Extract the (x, y) coordinate from the center of the cell holding the provided text.  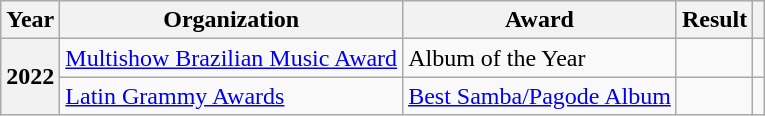
Year (30, 20)
Award (540, 20)
Organization (232, 20)
Album of the Year (540, 58)
2022 (30, 77)
Multishow Brazilian Music Award (232, 58)
Best Samba/Pagode Album (540, 96)
Result (714, 20)
Latin Grammy Awards (232, 96)
